From the cell containing the given text, extract its center point as (X, Y) coordinate. 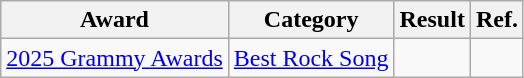
Ref. (496, 20)
Result (432, 20)
Best Rock Song (311, 58)
Award (115, 20)
2025 Grammy Awards (115, 58)
Category (311, 20)
